Locate the cell with the specified text and output its [x, y] center coordinate. 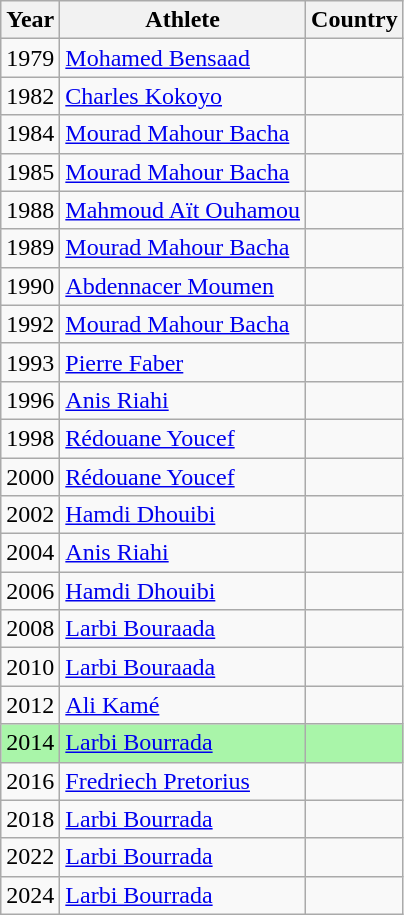
1979 [30, 58]
2010 [30, 667]
2024 [30, 895]
2006 [30, 591]
1984 [30, 134]
2018 [30, 819]
1996 [30, 400]
1985 [30, 172]
Charles Kokoyo [183, 96]
1992 [30, 324]
1993 [30, 362]
Fredriech Pretorius [183, 781]
2012 [30, 705]
Mohamed Bensaad [183, 58]
1989 [30, 248]
2008 [30, 629]
Ali Kamé [183, 705]
2002 [30, 515]
2004 [30, 553]
2022 [30, 857]
1998 [30, 438]
1990 [30, 286]
Pierre Faber [183, 362]
Abdennacer Moumen [183, 286]
1988 [30, 210]
Mahmoud Aït Ouhamou [183, 210]
2014 [30, 743]
2016 [30, 781]
Year [30, 20]
1982 [30, 96]
2000 [30, 477]
Athlete [183, 20]
Country [355, 20]
